Search for the cell housing the specified text and yield its [x, y] center coordinate. 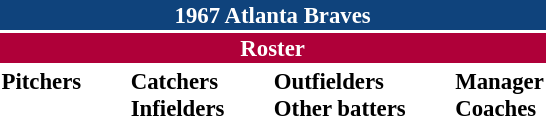
1967 Atlanta Braves [272, 15]
Roster [272, 48]
